Find where the given text appears and provide that cell's center as (X, Y) coordinate. 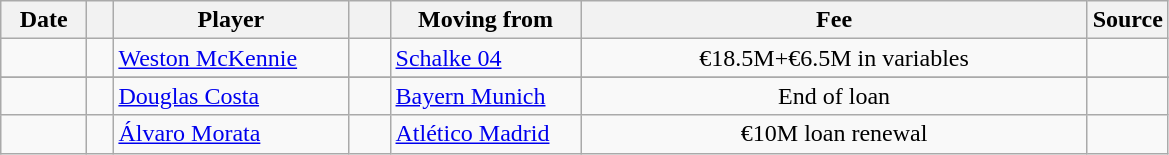
Bayern Munich (486, 96)
€18.5M+€6.5M in variables (834, 58)
Schalke 04 (486, 58)
Source (1128, 20)
Player (231, 20)
End of loan (834, 96)
Álvaro Morata (231, 134)
Atlético Madrid (486, 134)
Douglas Costa (231, 96)
€10M loan renewal (834, 134)
Fee (834, 20)
Weston McKennie (231, 58)
Moving from (486, 20)
Date (44, 20)
